Capture the cell that displays the provided text and extract its (X, Y) central coordinate. 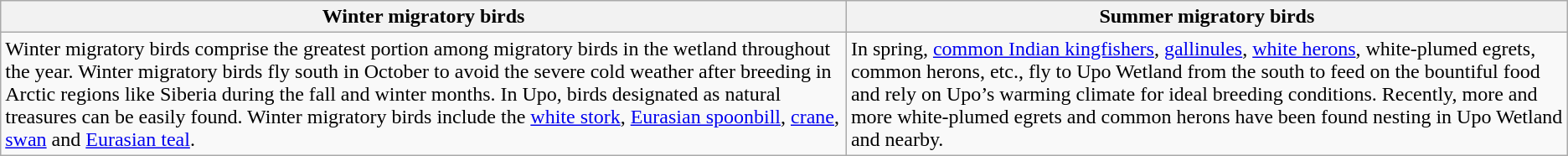
Summer migratory birds (1206, 17)
Winter migratory birds (424, 17)
